Return [x, y] of the center of cell containing provided text 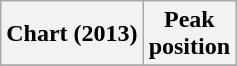
Peakposition [189, 34]
Chart (2013) [72, 34]
